Output the [x, y] coordinate of the center of the cell containing the given text.  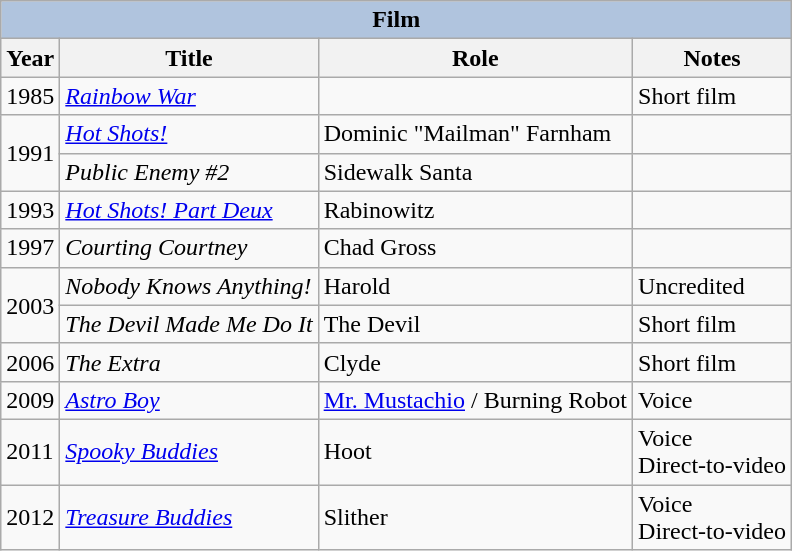
The Devil Made Me Do It [189, 324]
2003 [30, 305]
Public Enemy #2 [189, 172]
The Devil [475, 324]
Hot Shots! [189, 134]
Rainbow War [189, 96]
1985 [30, 96]
Notes [712, 58]
Clyde [475, 362]
Nobody Knows Anything! [189, 286]
Role [475, 58]
Spooky Buddies [189, 452]
Uncredited [712, 286]
Year [30, 58]
2012 [30, 516]
1997 [30, 248]
Slither [475, 516]
Treasure Buddies [189, 516]
Hot Shots! Part Deux [189, 210]
Harold [475, 286]
Sidewalk Santa [475, 172]
Hoot [475, 452]
Film [396, 20]
1991 [30, 153]
Mr. Mustachio / Burning Robot [475, 400]
Chad Gross [475, 248]
Voice [712, 400]
Astro Boy [189, 400]
Courting Courtney [189, 248]
1993 [30, 210]
2011 [30, 452]
2009 [30, 400]
2006 [30, 362]
Rabinowitz [475, 210]
The Extra [189, 362]
Title [189, 58]
Dominic "Mailman" Farnham [475, 134]
